For the text-containing cell, return its midpoint in [x, y] coordinate format. 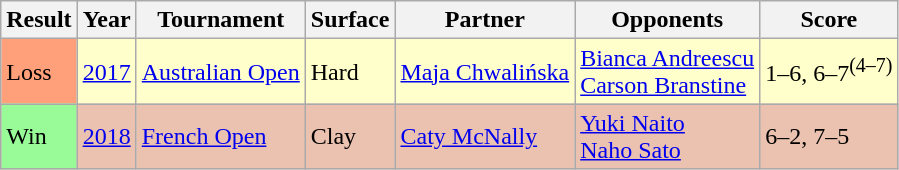
French Open [220, 136]
Loss [39, 72]
Hard [350, 72]
2017 [106, 72]
Win [39, 136]
Opponents [668, 20]
6–2, 7–5 [829, 136]
Surface [350, 20]
Caty McNally [485, 136]
Maja Chwalińska [485, 72]
Year [106, 20]
Bianca Andreescu Carson Branstine [668, 72]
Clay [350, 136]
Result [39, 20]
2018 [106, 136]
Partner [485, 20]
Yuki Naito Naho Sato [668, 136]
Australian Open [220, 72]
Tournament [220, 20]
Score [829, 20]
1–6, 6–7(4–7) [829, 72]
